Capture the cell that displays the provided text and extract its (x, y) central coordinate. 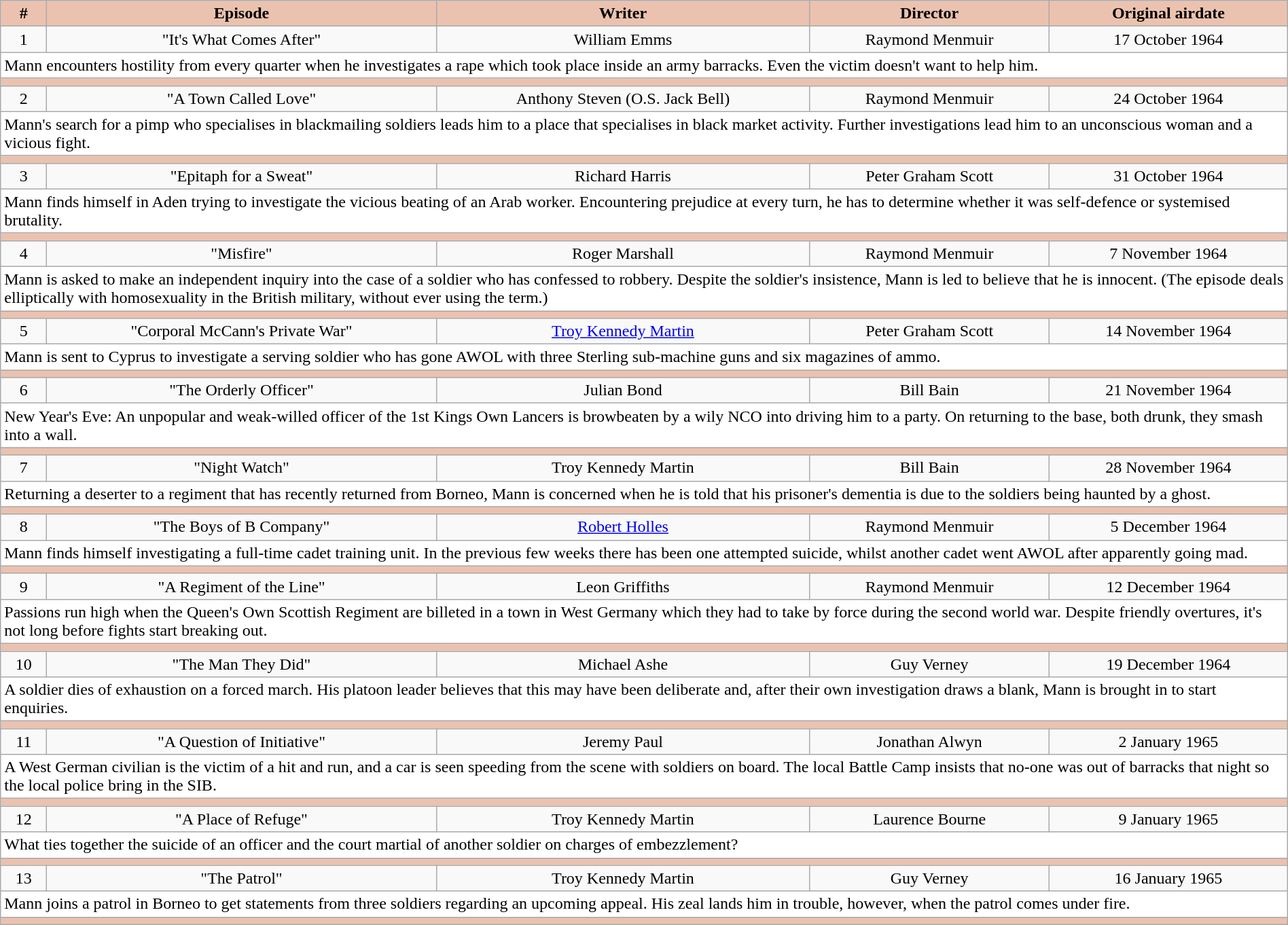
"The Boys of B Company" (242, 527)
Robert Holles (622, 527)
# (24, 14)
21 November 1964 (1168, 391)
4 (24, 253)
11 (24, 742)
13 (24, 878)
"A Town Called Love" (242, 98)
31 October 1964 (1168, 176)
"A Place of Refuge" (242, 819)
"The Patrol" (242, 878)
"It's What Comes After" (242, 39)
Michael Ashe (622, 664)
28 November 1964 (1168, 468)
19 December 1964 (1168, 664)
9 January 1965 (1168, 819)
17 October 1964 (1168, 39)
5 (24, 331)
What ties together the suicide of an officer and the court martial of another soldier on charges of embezzlement? (644, 845)
Jeremy Paul (622, 742)
Original airdate (1168, 14)
24 October 1964 (1168, 98)
"Corporal McCann's Private War" (242, 331)
1 (24, 39)
Writer (622, 14)
5 December 1964 (1168, 527)
"Epitaph for a Sweat" (242, 176)
"A Regiment of the Line" (242, 586)
Mann is sent to Cyprus to investigate a serving soldier who has gone AWOL with three Sterling sub-machine guns and six magazines of ammo. (644, 357)
10 (24, 664)
16 January 1965 (1168, 878)
Richard Harris (622, 176)
6 (24, 391)
"The Man They Did" (242, 664)
12 December 1964 (1168, 586)
"Night Watch" (242, 468)
Roger Marshall (622, 253)
7 (24, 468)
Julian Bond (622, 391)
2 January 1965 (1168, 742)
3 (24, 176)
"The Orderly Officer" (242, 391)
9 (24, 586)
Jonathan Alwyn (929, 742)
14 November 1964 (1168, 331)
William Emms (622, 39)
Director (929, 14)
2 (24, 98)
Laurence Bourne (929, 819)
Leon Griffiths (622, 586)
8 (24, 527)
Episode (242, 14)
"Misfire" (242, 253)
7 November 1964 (1168, 253)
"A Question of Initiative" (242, 742)
Anthony Steven (O.S. Jack Bell) (622, 98)
12 (24, 819)
